Find where the given text appears and provide that cell's center as (X, Y) coordinate. 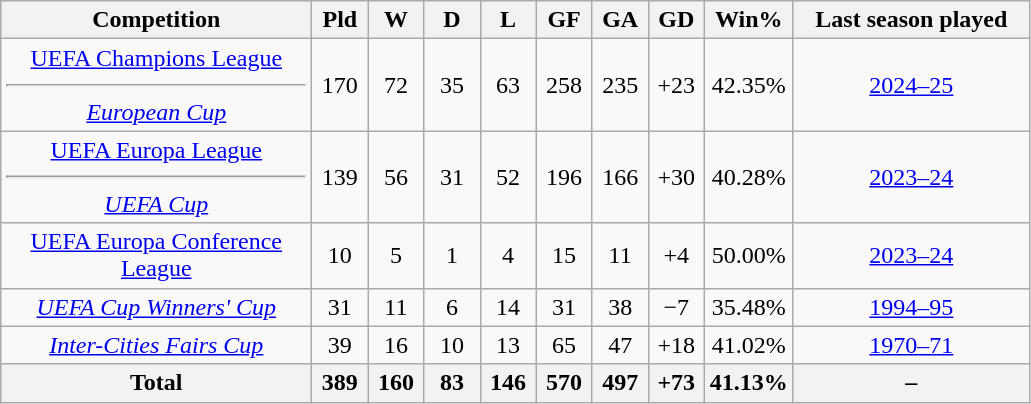
Last season played (911, 20)
258 (564, 85)
497 (620, 383)
570 (564, 383)
35.48% (748, 307)
40.28% (748, 177)
1 (452, 256)
6 (452, 307)
+73 (676, 383)
196 (564, 177)
47 (620, 345)
160 (396, 383)
41.13% (748, 383)
13 (508, 345)
UEFA Champions LeagueEuropean Cup (156, 85)
170 (340, 85)
1994–95 (911, 307)
52 (508, 177)
41.02% (748, 345)
+4 (676, 256)
Pld (340, 20)
50.00% (748, 256)
2024–25 (911, 85)
Inter-Cities Fairs Cup (156, 345)
4 (508, 256)
38 (620, 307)
+23 (676, 85)
+30 (676, 177)
139 (340, 177)
−7 (676, 307)
Win% (748, 20)
63 (508, 85)
235 (620, 85)
83 (452, 383)
146 (508, 383)
389 (340, 383)
1970–71 (911, 345)
GA (620, 20)
56 (396, 177)
35 (452, 85)
+18 (676, 345)
L (508, 20)
UEFA Europa Conference League (156, 256)
39 (340, 345)
14 (508, 307)
42.35% (748, 85)
15 (564, 256)
65 (564, 345)
166 (620, 177)
– (911, 383)
UEFA Europa LeagueUEFA Cup (156, 177)
Total (156, 383)
16 (396, 345)
5 (396, 256)
D (452, 20)
UEFA Cup Winners' Cup (156, 307)
W (396, 20)
GF (564, 20)
GD (676, 20)
72 (396, 85)
Competition (156, 20)
